Pinpoint the cell where the given text exists, returning its (X, Y) midpoint coordinate. 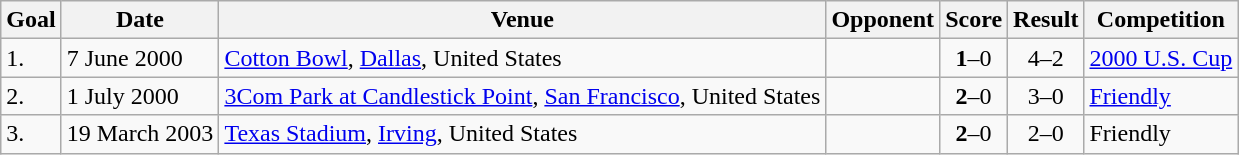
Venue (522, 20)
7 June 2000 (140, 58)
2000 U.S. Cup (1161, 58)
1. (31, 58)
Result (1046, 20)
Score (974, 20)
3–0 (1046, 96)
1 July 2000 (140, 96)
Cotton Bowl, Dallas, United States (522, 58)
4–2 (1046, 58)
Opponent (883, 20)
Goal (31, 20)
Texas Stadium, Irving, United States (522, 134)
1–0 (974, 58)
Date (140, 20)
Competition (1161, 20)
2. (31, 96)
3. (31, 134)
3Com Park at Candlestick Point, San Francisco, United States (522, 96)
19 March 2003 (140, 134)
